From the cell containing the given text, extract its center point as (x, y) coordinate. 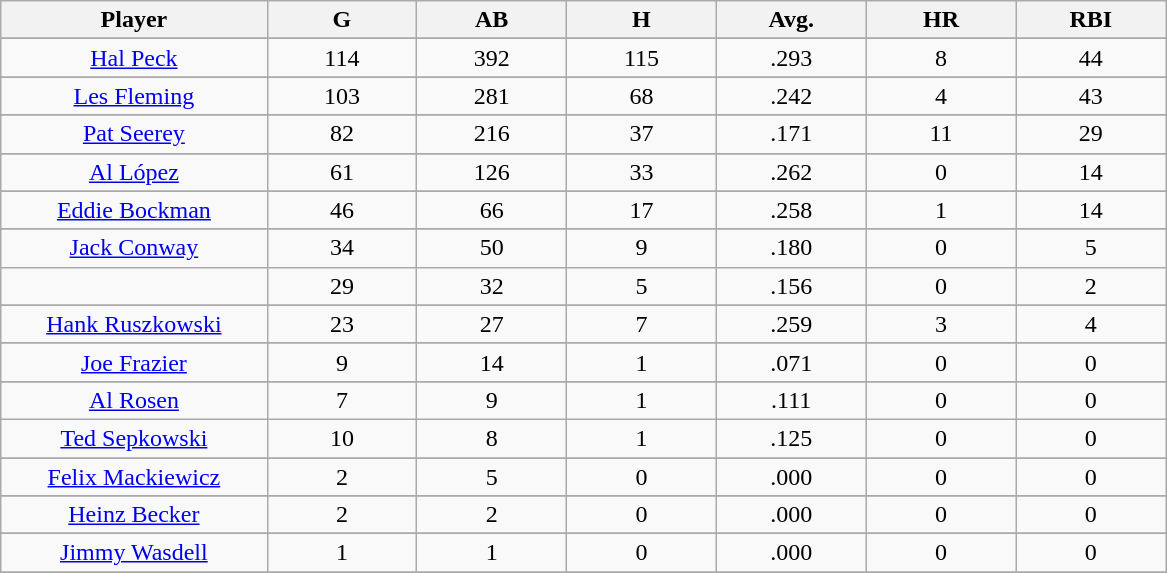
Pat Seerey (134, 134)
Hal Peck (134, 58)
Player (134, 20)
68 (642, 96)
Hank Ruszkowski (134, 324)
32 (492, 286)
Les Fleming (134, 96)
17 (642, 210)
114 (342, 58)
HR (941, 20)
82 (342, 134)
44 (1091, 58)
23 (342, 324)
AB (492, 20)
.111 (791, 400)
126 (492, 172)
Avg. (791, 20)
.071 (791, 362)
Felix Mackiewicz (134, 477)
103 (342, 96)
27 (492, 324)
392 (492, 58)
.262 (791, 172)
Jack Conway (134, 248)
.242 (791, 96)
.293 (791, 58)
Heinz Becker (134, 515)
Al López (134, 172)
50 (492, 248)
Eddie Bockman (134, 210)
.125 (791, 438)
33 (642, 172)
3 (941, 324)
66 (492, 210)
115 (642, 58)
.258 (791, 210)
43 (1091, 96)
H (642, 20)
Ted Sepkowski (134, 438)
.156 (791, 286)
G (342, 20)
.180 (791, 248)
34 (342, 248)
281 (492, 96)
Joe Frazier (134, 362)
216 (492, 134)
46 (342, 210)
61 (342, 172)
RBI (1091, 20)
37 (642, 134)
10 (342, 438)
.259 (791, 324)
Al Rosen (134, 400)
11 (941, 134)
.171 (791, 134)
Jimmy Wasdell (134, 553)
